Detect which cell encompasses the target text, then output its (x, y) center coordinate. 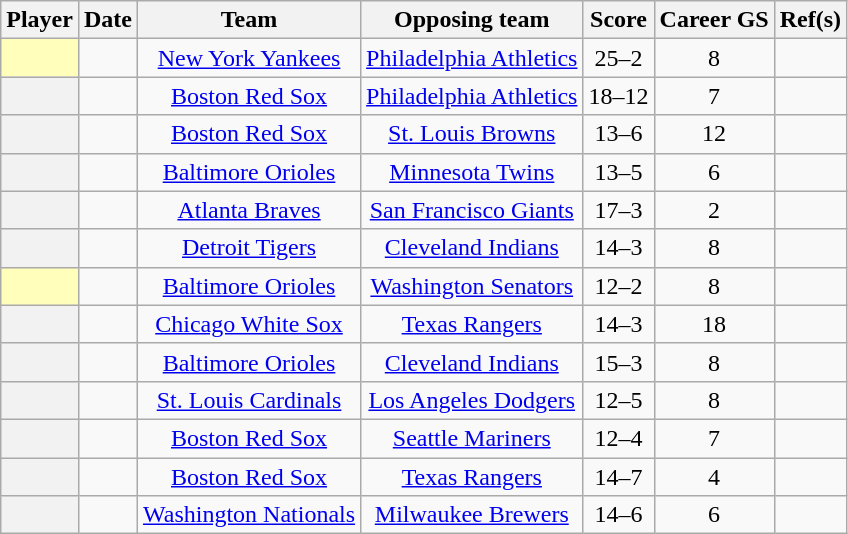
18–12 (618, 96)
St. Louis Cardinals (248, 400)
Date (108, 20)
17–3 (618, 210)
St. Louis Browns (472, 134)
18 (714, 324)
12 (714, 134)
Ref(s) (810, 20)
Milwaukee Brewers (472, 515)
Opposing team (472, 20)
4 (714, 477)
Washington Senators (472, 286)
Chicago White Sox (248, 324)
Minnesota Twins (472, 172)
14–6 (618, 515)
New York Yankees (248, 58)
14–7 (618, 477)
Washington Nationals (248, 515)
San Francisco Giants (472, 210)
25–2 (618, 58)
13–6 (618, 134)
Career GS (714, 20)
Seattle Mariners (472, 438)
12–4 (618, 438)
Score (618, 20)
Detroit Tigers (248, 248)
Los Angeles Dodgers (472, 400)
12–2 (618, 286)
Player (40, 20)
15–3 (618, 362)
Team (248, 20)
13–5 (618, 172)
Atlanta Braves (248, 210)
12–5 (618, 400)
2 (714, 210)
